Search for the cell housing the specified text and yield its [x, y] center coordinate. 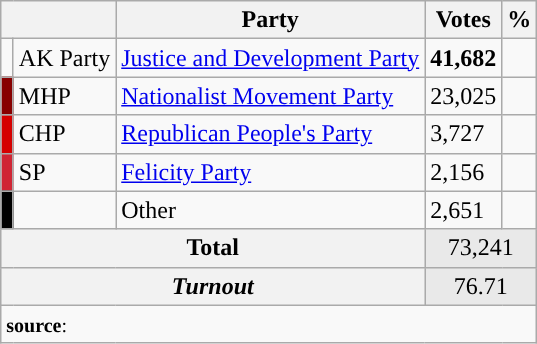
Republican People's Party [270, 134]
CHP [64, 134]
MHP [64, 96]
76.71 [481, 286]
Total [213, 248]
Nationalist Movement Party [270, 96]
SP [64, 172]
source: [269, 324]
Party [270, 20]
2,651 [464, 210]
% [520, 20]
Other [270, 210]
41,682 [464, 58]
3,727 [464, 134]
Votes [464, 20]
2,156 [464, 172]
Justice and Development Party [270, 58]
Turnout [213, 286]
AK Party [64, 58]
23,025 [464, 96]
Felicity Party [270, 172]
73,241 [481, 248]
